Locate the cell with the specified text and output its [X, Y] center coordinate. 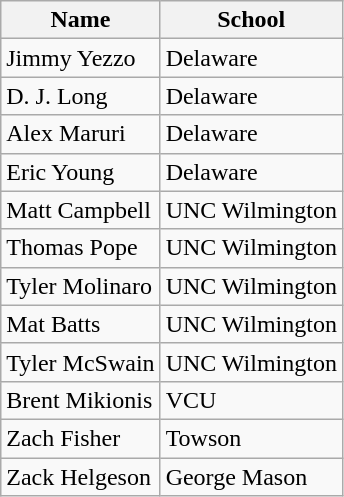
Eric Young [80, 172]
Name [80, 20]
George Mason [251, 477]
Alex Maruri [80, 134]
Brent Mikionis [80, 400]
Mat Batts [80, 324]
Tyler McSwain [80, 362]
School [251, 20]
Jimmy Yezzo [80, 58]
Zack Helgeson [80, 477]
Tyler Molinaro [80, 286]
VCU [251, 400]
Thomas Pope [80, 248]
Matt Campbell [80, 210]
D. J. Long [80, 96]
Towson [251, 438]
Zach Fisher [80, 438]
